Determine the [x, y] coordinate at the center of the cell enclosing the given text.  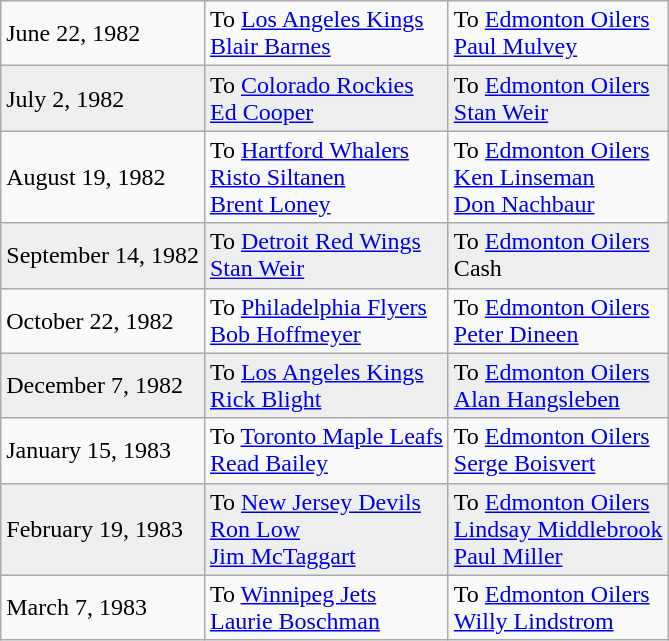
To Colorado RockiesEd Cooper [326, 98]
January 15, 1983 [103, 450]
February 19, 1983 [103, 529]
To Edmonton OilersLindsay MiddlebrookPaul Miller [558, 529]
August 19, 1982 [103, 177]
December 7, 1982 [103, 386]
October 22, 1982 [103, 320]
To Los Angeles KingsRick Blight [326, 386]
To Edmonton OilersKen LinsemanDon Nachbaur [558, 177]
To Los Angeles KingsBlair Barnes [326, 34]
July 2, 1982 [103, 98]
To Edmonton OilersCash [558, 256]
To Detroit Red WingsStan Weir [326, 256]
To Edmonton OilersPeter Dineen [558, 320]
June 22, 1982 [103, 34]
To New Jersey DevilsRon LowJim McTaggart [326, 529]
To Edmonton OilersAlan Hangsleben [558, 386]
To Edmonton OilersPaul Mulvey [558, 34]
To Philadelphia FlyersBob Hoffmeyer [326, 320]
September 14, 1982 [103, 256]
To Toronto Maple LeafsRead Bailey [326, 450]
To Edmonton OilersWilly Lindstrom [558, 608]
To Hartford WhalersRisto SiltanenBrent Loney [326, 177]
March 7, 1983 [103, 608]
To Edmonton OilersSerge Boisvert [558, 450]
To Winnipeg JetsLaurie Boschman [326, 608]
To Edmonton OilersStan Weir [558, 98]
